Determine the (X, Y) coordinate at the center of the cell enclosing the given text.  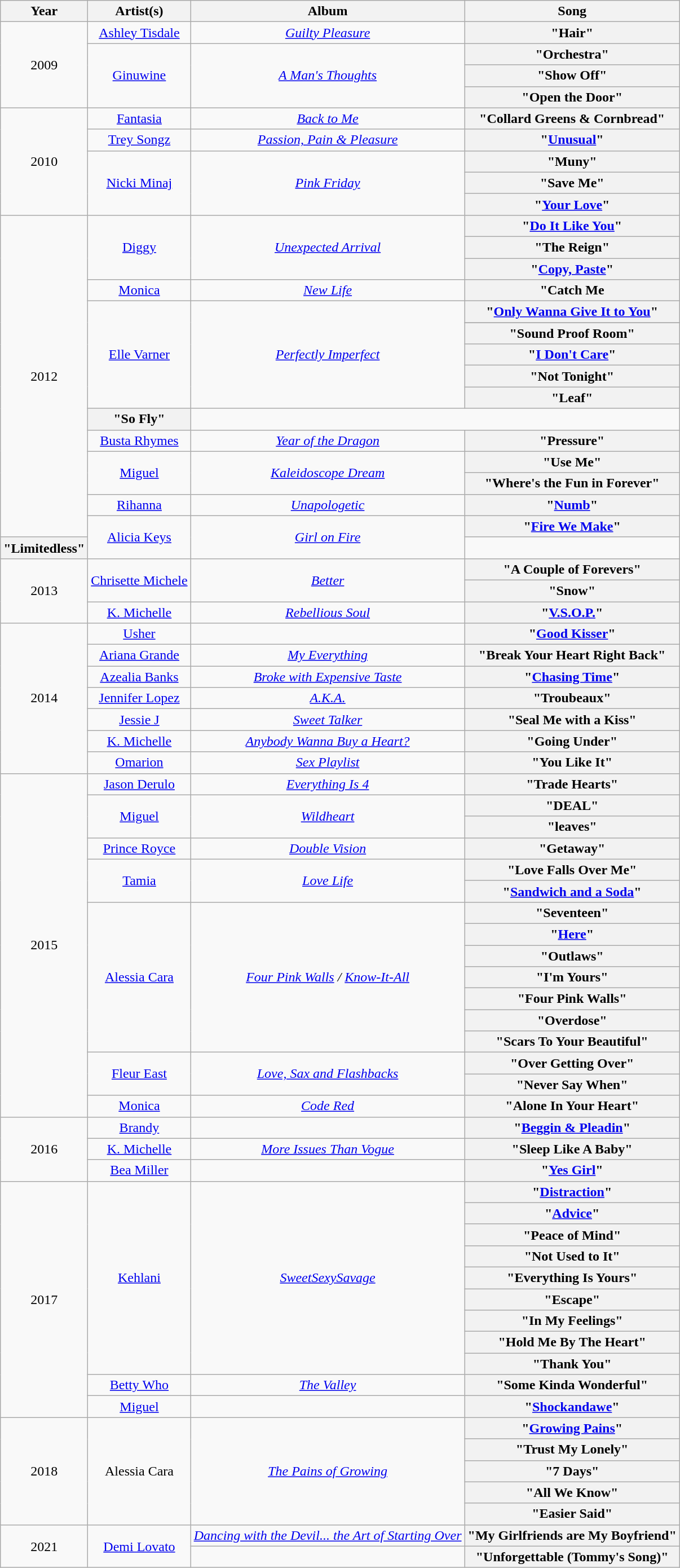
2010 (44, 161)
"Sound Proof Room" (572, 333)
"Peace of Mind" (572, 1235)
Alicia Keys (139, 537)
Ashley Tisdale (139, 33)
Anybody Wanna Buy a Heart? (328, 741)
"I Don't Care" (572, 355)
"Copy, Paste" (572, 269)
"Thank You" (572, 1364)
Prince Royce (139, 848)
"Your Love" (572, 204)
"Troubeaux" (572, 698)
"Trust My Lonely" (572, 1450)
2013 (44, 591)
Trey Songz (139, 140)
Rihanna (139, 505)
Album (328, 11)
2009 (44, 65)
Double Vision (328, 848)
"Pressure" (572, 441)
"leaves" (572, 827)
Usher (139, 634)
Everything Is 4 (328, 784)
Fleur East (139, 1074)
Nicki Minaj (139, 183)
"Overdose" (572, 1020)
"Break Your Heart Right Back" (572, 655)
Guilty Pleasure (328, 33)
Tamia (139, 880)
Perfectly Imperfect (328, 355)
"Going Under" (572, 741)
2016 (44, 1149)
My Everything (328, 655)
Azealia Banks (139, 677)
"My Girlfriends are My Boyfriend" (572, 1535)
2015 (44, 945)
Brandy (139, 1127)
Jennifer Lopez (139, 698)
"Snow" (572, 591)
"Leaf" (572, 398)
"DEAL" (572, 805)
"You Like It" (572, 763)
"Sandwich and a Soda" (572, 891)
"Seventeen" (572, 913)
"Easier Said" (572, 1514)
Broke with Expensive Taste (328, 677)
"Growing Pains" (572, 1428)
Year of the Dragon (328, 441)
Pink Friday (328, 183)
More Issues Than Vogue (328, 1149)
"Sleep Like A Baby" (572, 1149)
Better (328, 580)
Kaleidoscope Dream (328, 473)
"Escape" (572, 1299)
"Hold Me By The Heart" (572, 1342)
"Orchestra" (572, 54)
"Here" (572, 934)
"Some Kinda Wonderful" (572, 1385)
"Hair" (572, 33)
"V.S.O.P." (572, 612)
"All We Know" (572, 1492)
"Save Me" (572, 183)
Demi Lovato (139, 1546)
Unapologetic (328, 505)
A Man's Thoughts (328, 76)
"Use Me" (572, 462)
"Trade Hearts" (572, 784)
"The Reign" (572, 247)
"Seal Me with a Kiss" (572, 720)
2021 (44, 1546)
Betty Who (139, 1385)
"Over Getting Over" (572, 1063)
2014 (44, 698)
Four Pink Walls / Know-It-All (328, 977)
Chrisette Michele (139, 580)
"Never Say When" (572, 1085)
Ariana Grande (139, 655)
Elle Varner (139, 355)
Wildheart (328, 816)
Ginuwine (139, 76)
Diggy (139, 247)
Girl on Fire (328, 537)
Love Life (328, 880)
"Open the Door" (572, 97)
Omarion (139, 763)
"Not Used to It" (572, 1256)
SweetSexySavage (328, 1278)
"Chasing Time" (572, 677)
"Getaway" (572, 848)
"I'm Yours" (572, 977)
"Not Tonight" (572, 376)
"So Fly" (139, 419)
Kehlani (139, 1278)
2018 (44, 1471)
"Good Kisser" (572, 634)
"Everything Is Yours" (572, 1278)
Unexpected Arrival (328, 247)
A.K.A. (328, 698)
"Distraction" (572, 1192)
The Pains of Growing (328, 1471)
"Collard Greens & Cornbread" (572, 118)
"Only Wanna Give It to You" (572, 312)
"Love Falls Over Me" (572, 870)
"Advice" (572, 1213)
"Catch Me (572, 290)
Rebellious Soul (328, 612)
New Life (328, 290)
Year (44, 11)
Love, Sax and Flashbacks (328, 1074)
"7 Days" (572, 1471)
"Limitedless" (44, 548)
"In My Feelings" (572, 1321)
2012 (44, 376)
"Scars To Your Beautiful" (572, 1042)
Song (572, 11)
Busta Rhymes (139, 441)
"Beggin & Pleadin" (572, 1127)
"A Couple of Forevers" (572, 569)
"Where's the Fun in Forever" (572, 483)
Sex Playlist (328, 763)
"Unusual" (572, 140)
"Fire We Make" (572, 526)
Passion, Pain & Pleasure (328, 140)
"Muny" (572, 161)
"Alone In Your Heart" (572, 1106)
Artist(s) (139, 11)
"Show Off" (572, 76)
The Valley (328, 1385)
"Do It Like You" (572, 226)
Fantasia (139, 118)
Dancing with the Devil... the Art of Starting Over (328, 1535)
Code Red (328, 1106)
"Unforgettable (Tommy's Song)" (572, 1557)
Jason Derulo (139, 784)
Back to Me (328, 118)
2017 (44, 1300)
"Four Pink Walls" (572, 999)
Bea Miller (139, 1170)
"Yes Girl" (572, 1170)
Sweet Talker (328, 720)
Jessie J (139, 720)
"Outlaws" (572, 956)
"Numb" (572, 505)
"Shockandawe" (572, 1407)
